Capture the cell that displays the provided text and extract its (x, y) central coordinate. 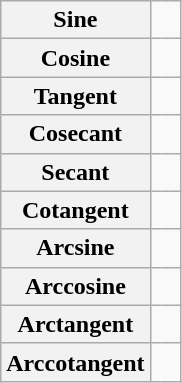
Cosine (76, 58)
Arctangent (76, 324)
Cotangent (76, 210)
Arccotangent (76, 362)
Arcsine (76, 248)
Secant (76, 172)
Sine (76, 20)
Arccosine (76, 286)
Tangent (76, 96)
Cosecant (76, 134)
